Scan for the cell matching the given text and deliver its (X, Y) coordinate at center. 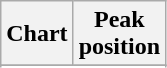
Peakposition (119, 34)
Chart (37, 34)
